Return (X, Y) of the center of cell containing provided text 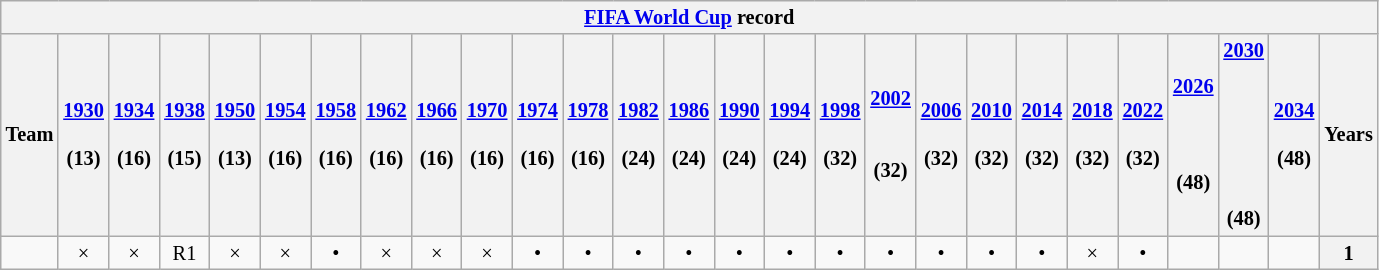
1938(15) (184, 135)
2006(32) (941, 135)
1958(16) (336, 135)
R1 (184, 253)
1978(16) (588, 135)
2010(32) (991, 135)
FIFA World Cup record (690, 17)
2034 (48) (1294, 135)
1 (1348, 253)
2018(32) (1092, 135)
1982(24) (638, 135)
2030 (48) (1243, 135)
2026(48) (1193, 135)
1986(24) (689, 135)
2022(32) (1143, 135)
1990(24) (739, 135)
Years (1348, 135)
1962(16) (386, 135)
1954(16) (285, 135)
2014(32) (1042, 135)
1970(16) (487, 135)
1966(16) (436, 135)
Team (30, 135)
1998(32) (840, 135)
1950(13) (235, 135)
1934(16) (134, 135)
2002(32) (890, 135)
1994(24) (790, 135)
1974(16) (537, 135)
1930(13) (83, 135)
